Scan for the cell matching the given text and deliver its [X, Y] coordinate at center. 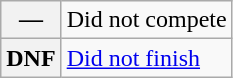
Did not finish [146, 58]
Did not compete [146, 20]
— [31, 20]
DNF [31, 58]
